Determine the (x, y) coordinate at the center of the cell enclosing the given text.  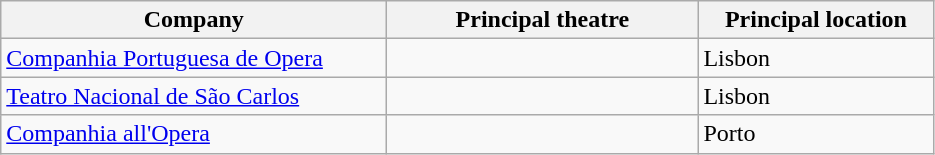
Teatro Nacional de São Carlos (194, 96)
Companhia all'Opera (194, 134)
Company (194, 20)
Principal theatre (542, 20)
Porto (816, 134)
Companhia Portuguesa de Opera (194, 58)
Principal location (816, 20)
